Locate the cell with the specified text and output its (x, y) center coordinate. 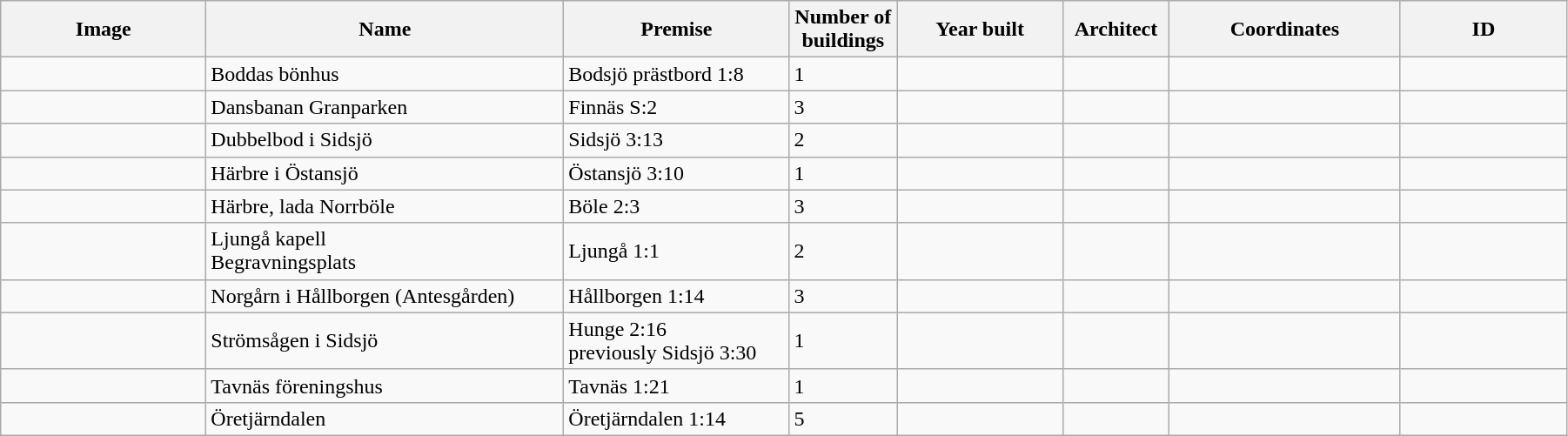
Dubbelbod i Sidsjö (385, 140)
Böle 2:3 (677, 206)
Hunge 2:16previously Sidsjö 3:30 (677, 341)
Ljungå 1:1 (677, 251)
Öretjärndalen 1:14 (677, 419)
Dansbanan Granparken (385, 107)
Sidsjö 3:13 (677, 140)
Premise (677, 30)
Härbre, lada Norrböle (385, 206)
Number ofbuildings (843, 30)
ID (1483, 30)
Boddas bönhus (385, 74)
Tavnäs 1:21 (677, 386)
Hållborgen 1:14 (677, 296)
Östansjö 3:10 (677, 173)
Name (385, 30)
Finnäs S:2 (677, 107)
Bodsjö prästbord 1:8 (677, 74)
Coordinates (1284, 30)
Image (104, 30)
Ljungå kapellBegravningsplats (385, 251)
5 (843, 419)
Year built (980, 30)
Architect (1116, 30)
Öretjärndalen (385, 419)
Tavnäs föreningshus (385, 386)
Strömsågen i Sidsjö (385, 341)
Norgårn i Hållborgen (Antesgården) (385, 296)
Härbre i Östansjö (385, 173)
